Scan for the cell matching the given text and deliver its (x, y) coordinate at center. 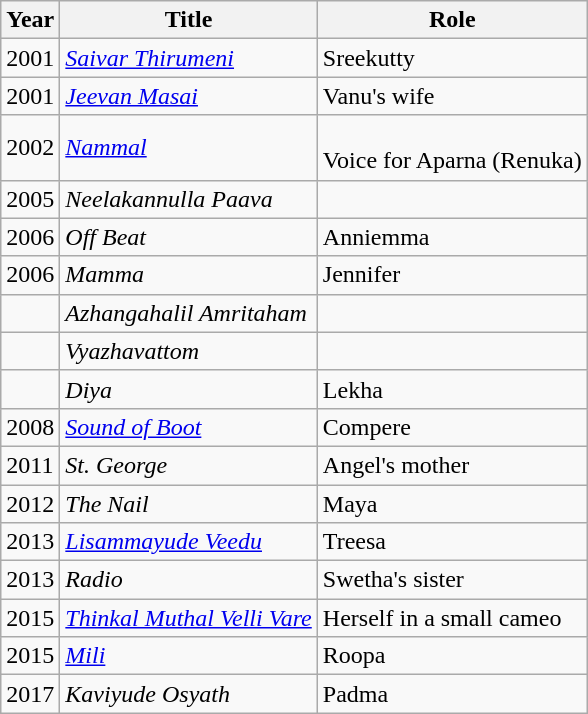
Role (452, 20)
Mili (188, 656)
Nammal (188, 148)
Neelakannulla Paava (188, 199)
Diya (188, 389)
Saivar Thirumeni (188, 58)
2011 (30, 465)
2017 (30, 694)
Voice for Aparna (Renuka) (452, 148)
Kaviyude Osyath (188, 694)
Lekha (452, 389)
Anniemma (452, 237)
Vanu's wife (452, 96)
2005 (30, 199)
Title (188, 20)
Azhangahalil Amritaham (188, 313)
Jennifer (452, 275)
Herself in a small cameo (452, 618)
Padma (452, 694)
Off Beat (188, 237)
Maya (452, 503)
Angel's mother (452, 465)
Radio (188, 580)
2002 (30, 148)
Sound of Boot (188, 427)
Jeevan Masai (188, 96)
Sreekutty (452, 58)
Compere (452, 427)
St. George (188, 465)
Roopa (452, 656)
2012 (30, 503)
The Nail (188, 503)
2008 (30, 427)
Thinkal Muthal Velli Vare (188, 618)
Year (30, 20)
Mamma (188, 275)
Lisammayude Veedu (188, 542)
Treesa (452, 542)
Vyazhavattom (188, 351)
Swetha's sister (452, 580)
